Extract the [x, y] coordinate from the center of the cell holding the provided text.  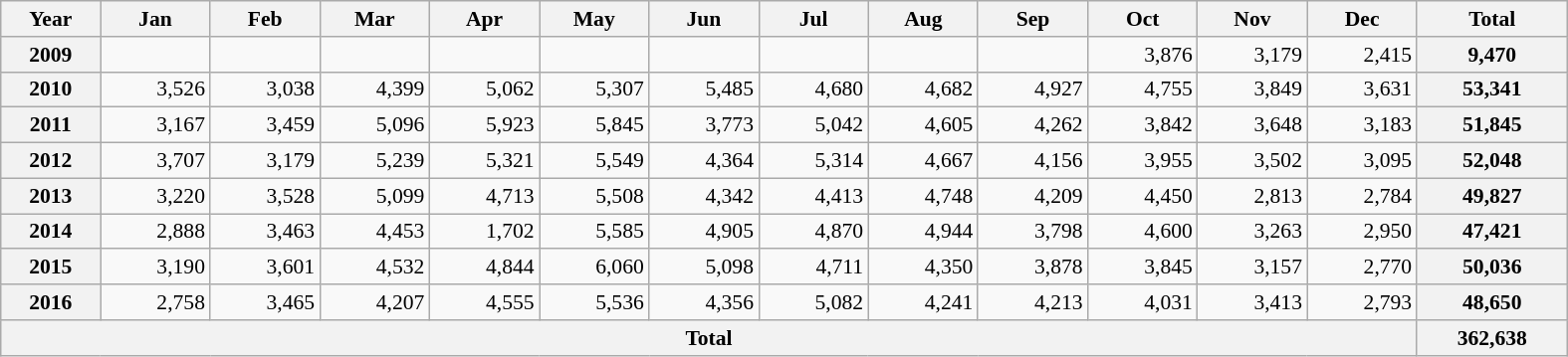
2011 [51, 125]
3,648 [1252, 125]
3,190 [155, 268]
5,923 [484, 125]
5,082 [813, 302]
4,209 [1032, 196]
4,682 [923, 89]
3,798 [1032, 232]
3,465 [265, 302]
48,650 [1491, 302]
Jul [813, 19]
3,167 [155, 125]
4,356 [704, 302]
Dec [1362, 19]
3,502 [1252, 161]
3,157 [1252, 268]
4,667 [923, 161]
5,549 [594, 161]
Nov [1252, 19]
2013 [51, 196]
5,062 [484, 89]
Year [51, 19]
4,342 [704, 196]
4,031 [1143, 302]
4,944 [923, 232]
5,307 [594, 89]
2012 [51, 161]
2,813 [1252, 196]
5,098 [704, 268]
3,528 [265, 196]
3,955 [1143, 161]
4,713 [484, 196]
47,421 [1491, 232]
2016 [51, 302]
4,927 [1032, 89]
5,508 [594, 196]
4,870 [813, 232]
4,207 [374, 302]
4,350 [923, 268]
4,450 [1143, 196]
5,845 [594, 125]
Feb [265, 19]
2,415 [1362, 55]
1,702 [484, 232]
5,314 [813, 161]
3,631 [1362, 89]
5,485 [704, 89]
9,470 [1491, 55]
4,156 [1032, 161]
4,241 [923, 302]
3,095 [1362, 161]
3,526 [155, 89]
2,888 [155, 232]
3,183 [1362, 125]
5,042 [813, 125]
4,555 [484, 302]
4,680 [813, 89]
4,755 [1143, 89]
2010 [51, 89]
3,601 [265, 268]
2009 [51, 55]
49,827 [1491, 196]
3,463 [265, 232]
5,096 [374, 125]
3,876 [1143, 55]
2,758 [155, 302]
4,262 [1032, 125]
3,707 [155, 161]
3,845 [1143, 268]
3,849 [1252, 89]
5,321 [484, 161]
Sep [1032, 19]
4,213 [1032, 302]
4,364 [704, 161]
4,413 [813, 196]
Aug [923, 19]
362,638 [1491, 338]
6,060 [594, 268]
2,950 [1362, 232]
4,905 [704, 232]
51,845 [1491, 125]
2014 [51, 232]
May [594, 19]
5,536 [594, 302]
3,459 [265, 125]
3,842 [1143, 125]
4,399 [374, 89]
3,038 [265, 89]
Oct [1143, 19]
Apr [484, 19]
5,585 [594, 232]
3,220 [155, 196]
4,600 [1143, 232]
4,844 [484, 268]
Jun [704, 19]
53,341 [1491, 89]
3,263 [1252, 232]
4,605 [923, 125]
4,748 [923, 196]
Mar [374, 19]
2,793 [1362, 302]
4,453 [374, 232]
5,239 [374, 161]
52,048 [1491, 161]
4,711 [813, 268]
2,784 [1362, 196]
2015 [51, 268]
3,773 [704, 125]
Jan [155, 19]
3,878 [1032, 268]
4,532 [374, 268]
50,036 [1491, 268]
2,770 [1362, 268]
5,099 [374, 196]
3,413 [1252, 302]
